Identify which cell holds the provided text, then report its (X, Y) central coordinate. 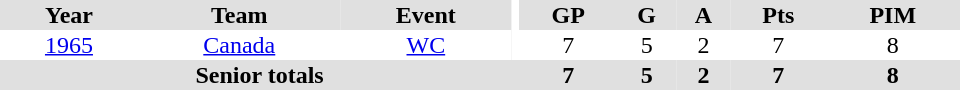
Pts (778, 15)
PIM (893, 15)
1965 (69, 45)
Senior totals (260, 75)
A (704, 15)
GP (568, 15)
Year (69, 15)
G (646, 15)
Event (426, 15)
WC (426, 45)
Canada (240, 45)
Team (240, 15)
